Locate the cell with the specified text and output its (X, Y) center coordinate. 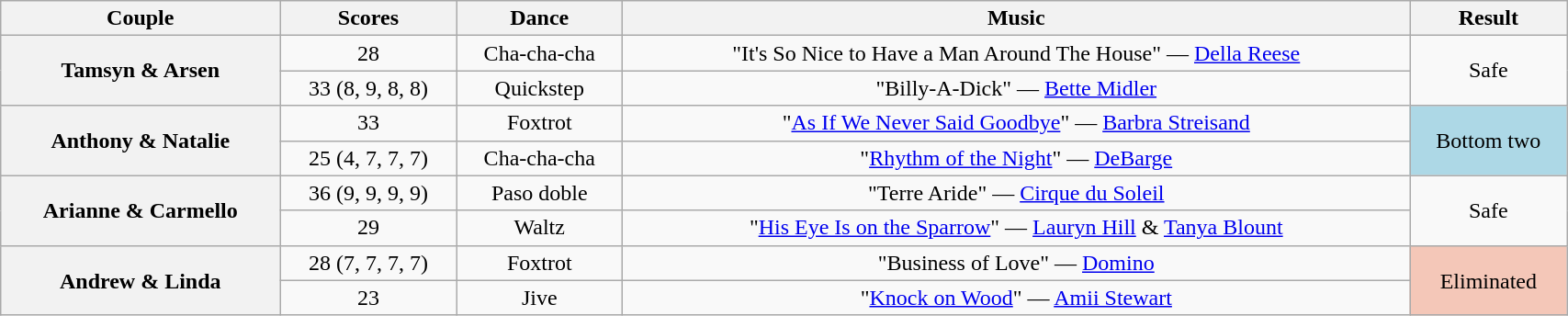
36 (9, 9, 9, 9) (368, 193)
Arianne & Carmello (141, 210)
"Knock on Wood" — Amii Stewart (1016, 298)
33 (368, 123)
Anthony & Natalie (141, 141)
28 (368, 53)
Andrew & Linda (141, 280)
33 (8, 9, 8, 8) (368, 88)
"As If We Never Said Goodbye" — Barbra Streisand (1016, 123)
"Terre Aride" — Cirque du Soleil (1016, 193)
"It's So Nice to Have a Man Around The House" — Della Reese (1016, 53)
"Rhythm of the Night" — DeBarge (1016, 158)
Paso doble (539, 193)
Dance (539, 18)
Tamsyn & Arsen (141, 71)
29 (368, 228)
Quickstep (539, 88)
23 (368, 298)
Jive (539, 298)
Bottom two (1488, 141)
Scores (368, 18)
Result (1488, 18)
Music (1016, 18)
25 (4, 7, 7, 7) (368, 158)
"Business of Love" — Domino (1016, 263)
"Billy-A-Dick" — Bette Midler (1016, 88)
"His Eye Is on the Sparrow" — Lauryn Hill & Tanya Blount (1016, 228)
Waltz (539, 228)
28 (7, 7, 7, 7) (368, 263)
Couple (141, 18)
Eliminated (1488, 280)
